Determine the (X, Y) coordinate at the center of the cell enclosing the given text.  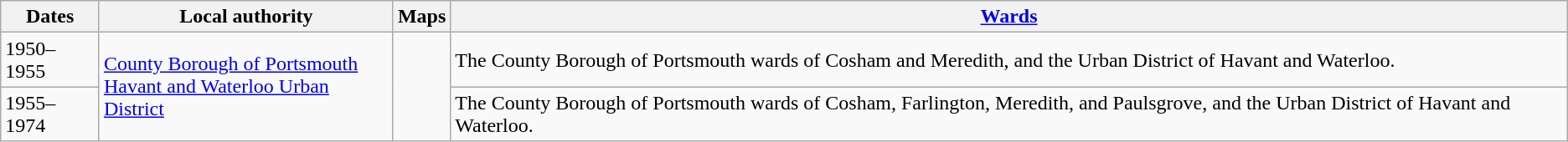
Local authority (246, 17)
The County Borough of Portsmouth wards of Cosham, Farlington, Meredith, and Paulsgrove, and the Urban District of Havant and Waterloo. (1008, 114)
Dates (50, 17)
Wards (1008, 17)
Maps (421, 17)
1955–1974 (50, 114)
1950–1955 (50, 60)
County Borough of PortsmouthHavant and Waterloo Urban District (246, 87)
The County Borough of Portsmouth wards of Cosham and Meredith, and the Urban District of Havant and Waterloo. (1008, 60)
